Return the (X, Y) coordinate for the center point of the cell that contains the specified text.  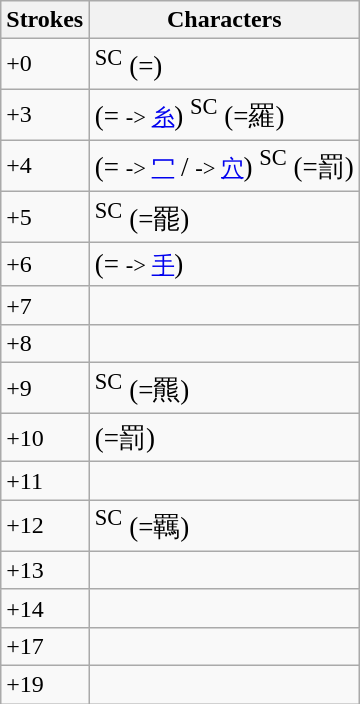
+0 (45, 64)
SC (=罷) (224, 216)
+9 (45, 388)
SC (=羆) (224, 388)
(= -> 手) (224, 264)
(=罰) (224, 438)
+12 (45, 526)
+13 (45, 570)
Characters (224, 20)
+3 (45, 114)
+7 (45, 305)
Strokes (45, 20)
SC (=羈) (224, 526)
+19 (45, 684)
+5 (45, 216)
+8 (45, 343)
+11 (45, 481)
+14 (45, 608)
(= -> 冖 / -> 穴) SC (=罰) (224, 166)
(= -> 糸) SC (=羅) (224, 114)
+4 (45, 166)
+10 (45, 438)
SC (=) (224, 64)
+17 (45, 646)
+6 (45, 264)
